For the text-containing cell, return its midpoint in (x, y) coordinate format. 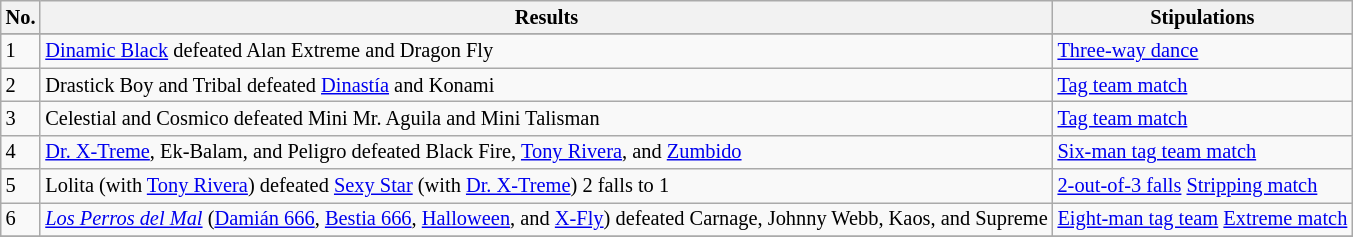
6 (21, 219)
Drastick Boy and Tribal defeated Dinastía and Konami (546, 85)
Dinamic Black defeated Alan Extreme and Dragon Fly (546, 51)
2-out-of-3 falls Stripping match (1203, 186)
Six-man tag team match (1203, 152)
2 (21, 85)
5 (21, 186)
4 (21, 152)
Stipulations (1203, 17)
Results (546, 17)
1 (21, 51)
3 (21, 118)
Lolita (with Tony Rivera) defeated Sexy Star (with Dr. X-Treme) 2 falls to 1 (546, 186)
Los Perros del Mal (Damián 666, Bestia 666, Halloween, and X-Fly) defeated Carnage, Johnny Webb, Kaos, and Supreme (546, 219)
Celestial and Cosmico defeated Mini Mr. Aguila and Mini Talisman (546, 118)
Eight-man tag team Extreme match (1203, 219)
No. (21, 17)
Three-way dance (1203, 51)
Dr. X-Treme, Ek-Balam, and Peligro defeated Black Fire, Tony Rivera, and Zumbido (546, 152)
